Provide the (X, Y) coordinate of the cell's center where the given text is located.  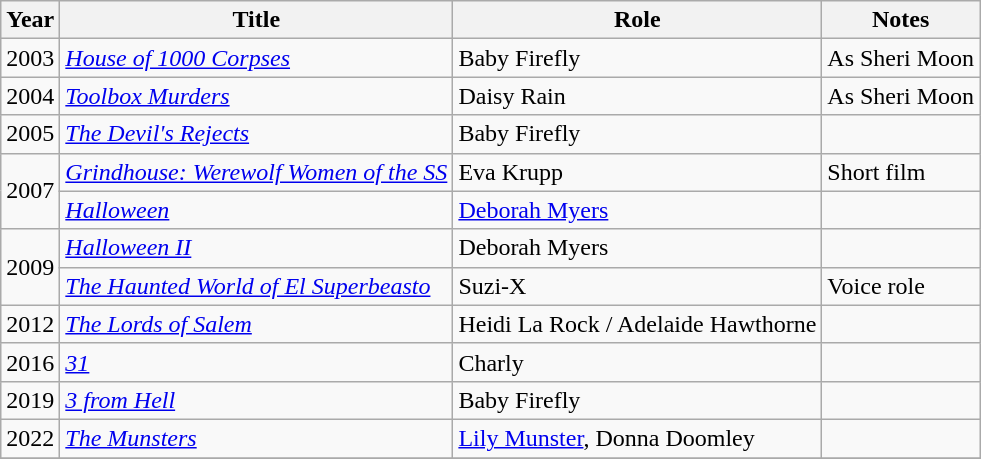
2009 (30, 267)
2005 (30, 134)
The Devil's Rejects (256, 134)
Halloween (256, 210)
Title (256, 20)
House of 1000 Corpses (256, 58)
Lily Munster, Donna Doomley (638, 438)
2004 (30, 96)
Halloween II (256, 248)
Role (638, 20)
The Lords of Salem (256, 324)
2003 (30, 58)
Eva Krupp (638, 172)
The Haunted World of El Superbeasto (256, 286)
2012 (30, 324)
2022 (30, 438)
3 from Hell (256, 400)
Suzi-X (638, 286)
Voice role (901, 286)
Short film (901, 172)
31 (256, 362)
Heidi La Rock / Adelaide Hawthorne (638, 324)
Grindhouse: Werewolf Women of the SS (256, 172)
2016 (30, 362)
Daisy Rain (638, 96)
Year (30, 20)
Notes (901, 20)
2007 (30, 191)
Charly (638, 362)
2019 (30, 400)
The Munsters (256, 438)
Toolbox Murders (256, 96)
